Return the (x, y) coordinate for the center point of the cell that contains the specified text.  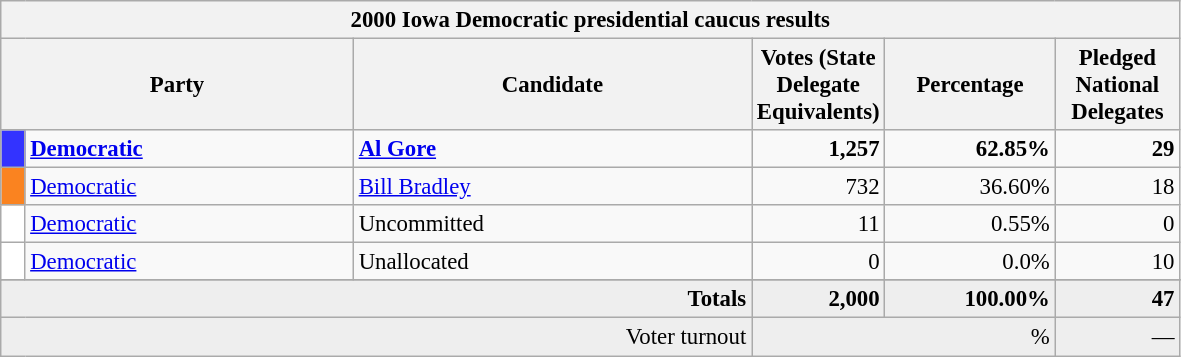
Votes (State Delegate Equivalents) (818, 85)
Percentage (970, 85)
Voter turnout (376, 337)
% (904, 337)
0.55% (970, 224)
36.60% (970, 187)
1,257 (818, 149)
Uncommitted (552, 224)
Al Gore (552, 149)
10 (1118, 262)
Pledged National Delegates (1118, 85)
11 (818, 224)
Party (178, 85)
Bill Bradley (552, 187)
Unallocated (552, 262)
62.85% (970, 149)
0.0% (970, 262)
2000 Iowa Democratic presidential caucus results (590, 20)
47 (1118, 299)
Totals (376, 299)
18 (1118, 187)
100.00% (970, 299)
Candidate (552, 85)
29 (1118, 149)
2,000 (818, 299)
— (1118, 337)
732 (818, 187)
